Return (X, Y) of the center of cell containing provided text 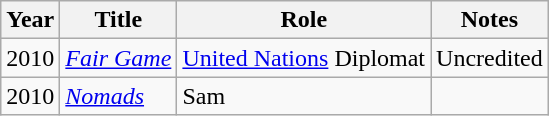
Nomads (118, 96)
Sam (304, 96)
United Nations Diplomat (304, 58)
Year (30, 20)
Title (118, 20)
Fair Game (118, 58)
Role (304, 20)
Uncredited (490, 58)
Notes (490, 20)
